Identify which cell holds the provided text, then report its (x, y) central coordinate. 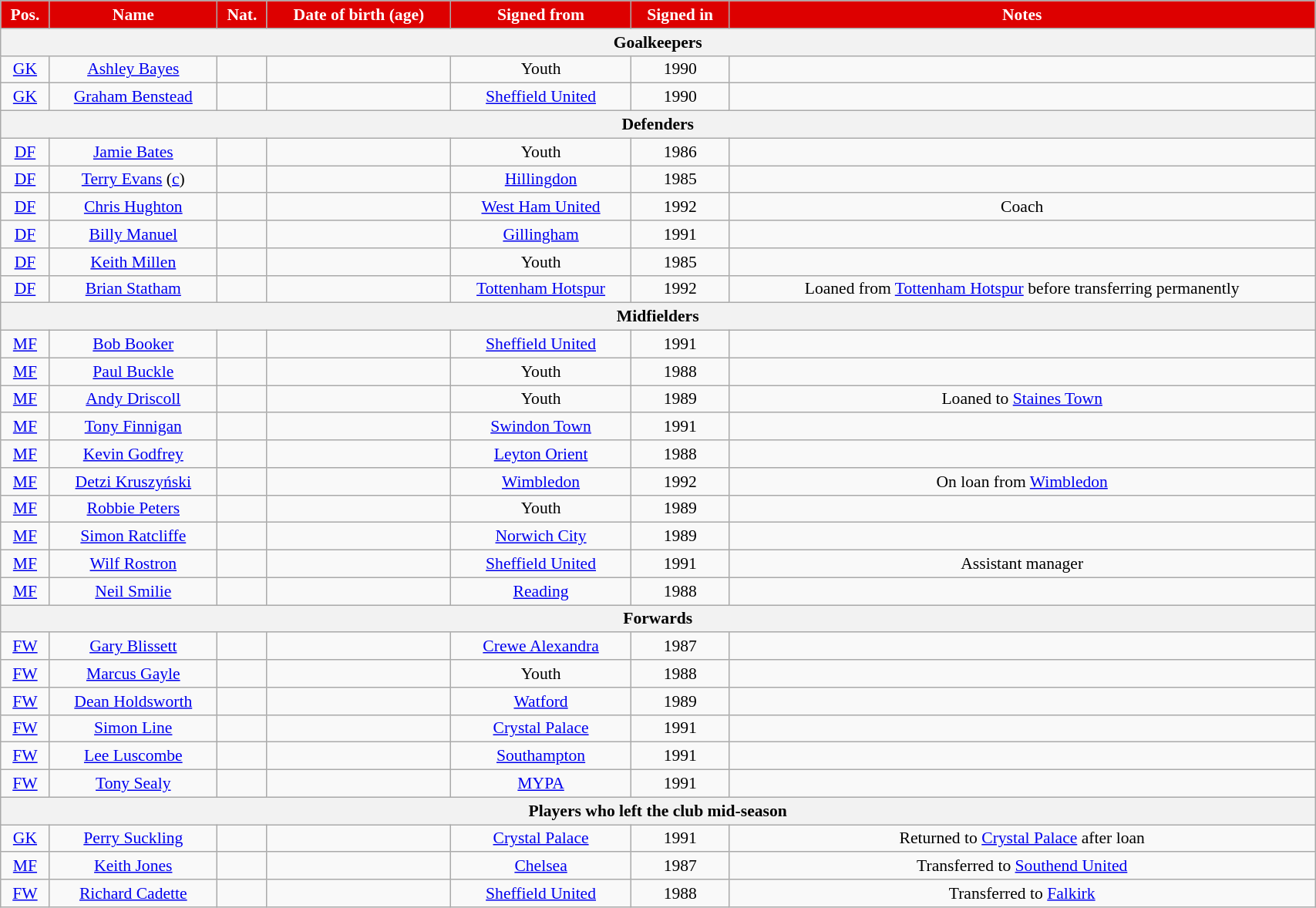
Detzi Kruszyński (133, 482)
Graham Benstead (133, 97)
1986 (680, 152)
Notes (1022, 15)
Watford (540, 701)
Assistant manager (1022, 564)
Hillingdon (540, 180)
Gary Blissett (133, 647)
Nat. (242, 15)
Perry Suckling (133, 839)
Transferred to Falkirk (1022, 893)
Transferred to Southend United (1022, 866)
Marcus Gayle (133, 674)
Date of birth (age) (358, 15)
Defenders (658, 125)
Southampton (540, 756)
Kevin Godfrey (133, 454)
Billy Manuel (133, 234)
Bob Booker (133, 345)
Name (133, 15)
Ashley Bayes (133, 69)
Chris Hughton (133, 207)
Keith Jones (133, 866)
Terry Evans (c) (133, 180)
Signed in (680, 15)
Keith Millen (133, 262)
Norwich City (540, 536)
Forwards (658, 619)
Jamie Bates (133, 152)
Simon Line (133, 728)
Brian Statham (133, 289)
Goalkeepers (658, 42)
Tottenham Hotspur (540, 289)
Pos. (25, 15)
On loan from Wimbledon (1022, 482)
Wimbledon (540, 482)
Robbie Peters (133, 509)
Dean Holdsworth (133, 701)
Signed from (540, 15)
MYPA (540, 784)
Loaned from Tottenham Hotspur before transferring permanently (1022, 289)
Reading (540, 591)
Midfielders (658, 317)
Lee Luscombe (133, 756)
Wilf Rostron (133, 564)
Tony Finnigan (133, 427)
Gillingham (540, 234)
Coach (1022, 207)
Leyton Orient (540, 454)
Chelsea (540, 866)
Swindon Town (540, 427)
Neil Smilie (133, 591)
Players who left the club mid-season (658, 811)
Andy Driscoll (133, 399)
Crewe Alexandra (540, 647)
Richard Cadette (133, 893)
Returned to Crystal Palace after loan (1022, 839)
Tony Sealy (133, 784)
Simon Ratcliffe (133, 536)
West Ham United (540, 207)
Loaned to Staines Town (1022, 399)
Paul Buckle (133, 372)
